Capture the cell that displays the provided text and extract its [X, Y] central coordinate. 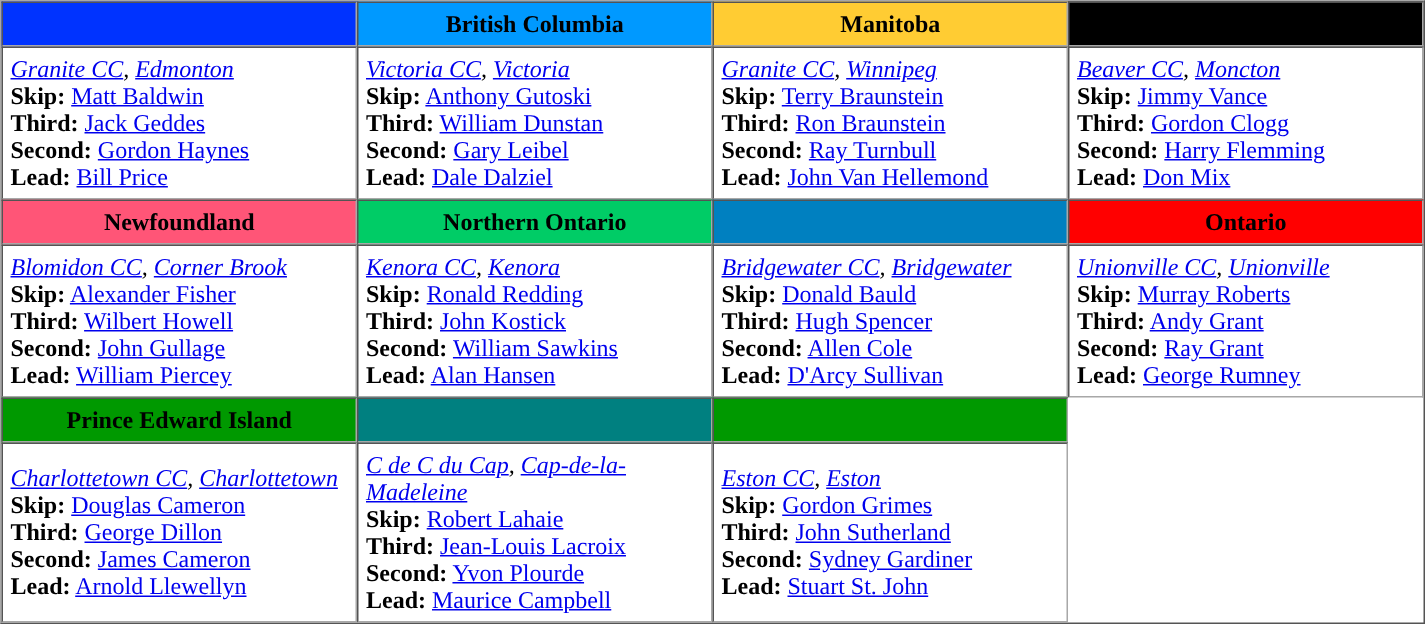
Manitoba [890, 24]
Ontario [1246, 222]
Bridgewater CC, BridgewaterSkip: Donald Bauld Third: Hugh Spencer Second: Allen Cole Lead: D'Arcy Sullivan [890, 320]
British Columbia [535, 24]
Granite CC, EdmontonSkip: Matt Baldwin Third: Jack Geddes Second: Gordon Haynes Lead: Bill Price [180, 122]
Beaver CC, MonctonSkip: Jimmy Vance Third: Gordon Clogg Second: Harry Flemming Lead: Don Mix [1246, 122]
Kenora CC, KenoraSkip: Ronald Redding Third: John Kostick Second: William Sawkins Lead: Alan Hansen [535, 320]
Charlottetown CC, CharlottetownSkip: Douglas Cameron Third: George Dillon Second: James Cameron Lead: Arnold Llewellyn [180, 532]
Prince Edward Island [180, 420]
Blomidon CC, Corner BrookSkip: Alexander Fisher Third: Wilbert Howell Second: John Gullage Lead: William Piercey [180, 320]
Newfoundland [180, 222]
Unionville CC, UnionvilleSkip: Murray Roberts Third: Andy Grant Second: Ray Grant Lead: George Rumney [1246, 320]
Northern Ontario [535, 222]
Eston CC, EstonSkip: Gordon Grimes Third: John Sutherland Second: Sydney Gardiner Lead: Stuart St. John [890, 532]
C de C du Cap, Cap-de-la-MadeleineSkip: Robert Lahaie Third: Jean-Louis Lacroix Second: Yvon Plourde Lead: Maurice Campbell [535, 532]
Granite CC, WinnipegSkip: Terry Braunstein Third: Ron Braunstein Second: Ray Turnbull Lead: John Van Hellemond [890, 122]
Victoria CC, VictoriaSkip: Anthony Gutoski Third: William Dunstan Second: Gary Leibel Lead: Dale Dalziel [535, 122]
